From the cell containing the given text, extract its center point as (x, y) coordinate. 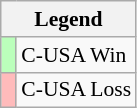
C-USA Win (76, 55)
Legend (68, 19)
C-USA Loss (76, 90)
